Pinpoint the cell where the given text exists, returning its (X, Y) midpoint coordinate. 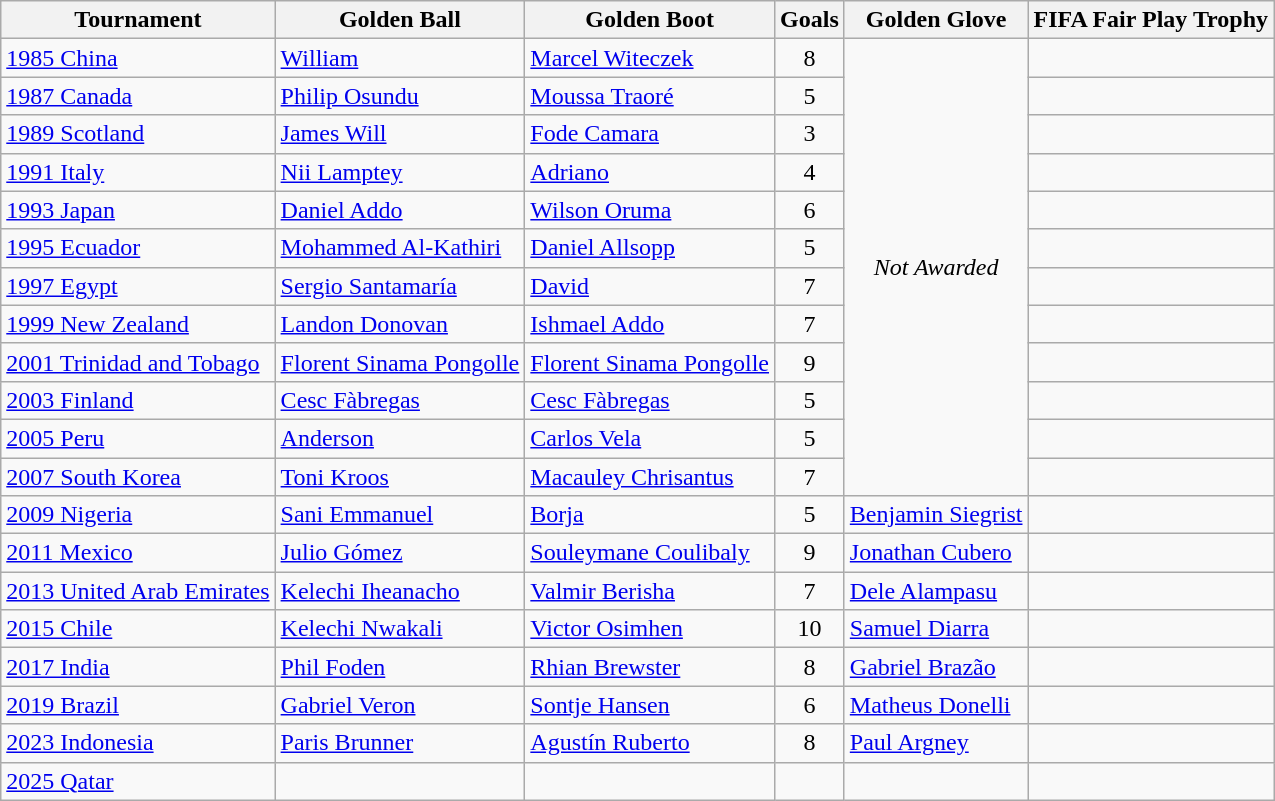
Souleymane Coulibaly (650, 553)
Toni Kroos (400, 477)
1993 Japan (138, 210)
Marcel Witeczek (650, 58)
FIFA Fair Play Trophy (1151, 20)
2019 Brazil (138, 705)
Agustín Ruberto (650, 743)
Golden Ball (400, 20)
1999 New Zealand (138, 324)
Victor Osimhen (650, 629)
2011 Mexico (138, 553)
Samuel Diarra (936, 629)
Jonathan Cubero (936, 553)
2025 Qatar (138, 781)
Landon Donovan (400, 324)
Julio Gómez (400, 553)
2007 South Korea (138, 477)
2023 Indonesia (138, 743)
2013 United Arab Emirates (138, 591)
1987 Canada (138, 96)
3 (810, 134)
Phil Foden (400, 667)
Daniel Addo (400, 210)
1997 Egypt (138, 286)
Moussa Traoré (650, 96)
Macauley Chrisantus (650, 477)
Rhian Brewster (650, 667)
Paul Argney (936, 743)
Kelechi Iheanacho (400, 591)
2005 Peru (138, 438)
4 (810, 172)
William (400, 58)
Gabriel Brazão (936, 667)
Valmir Berisha (650, 591)
Mohammed Al-Kathiri (400, 248)
Sontje Hansen (650, 705)
Sergio Santamaría (400, 286)
Adriano (650, 172)
Fode Camara (650, 134)
Gabriel Veron (400, 705)
1995 Ecuador (138, 248)
Paris Brunner (400, 743)
2017 India (138, 667)
10 (810, 629)
Sani Emmanuel (400, 515)
Daniel Allsopp (650, 248)
Dele Alampasu (936, 591)
Matheus Donelli (936, 705)
Wilson Oruma (650, 210)
Borja (650, 515)
Goals (810, 20)
1985 China (138, 58)
Not Awarded (936, 268)
Ishmael Addo (650, 324)
David (650, 286)
Golden Boot (650, 20)
Kelechi Nwakali (400, 629)
Nii Lamptey (400, 172)
Golden Glove (936, 20)
2003 Finland (138, 400)
2009 Nigeria (138, 515)
Carlos Vela (650, 438)
1989 Scotland (138, 134)
2015 Chile (138, 629)
Tournament (138, 20)
Philip Osundu (400, 96)
2001 Trinidad and Tobago (138, 362)
Benjamin Siegrist (936, 515)
James Will (400, 134)
Anderson (400, 438)
1991 Italy (138, 172)
